Find where the given text appears and provide that cell's center as (x, y) coordinate. 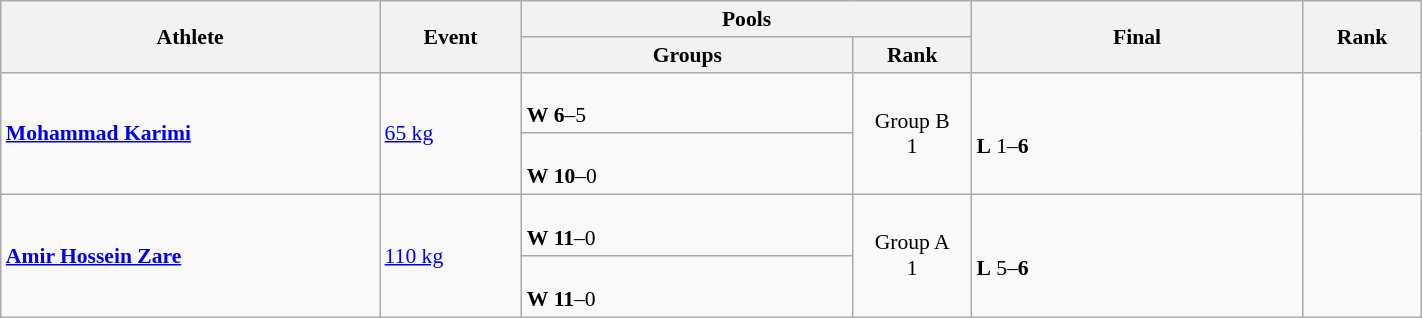
W 10–0 (688, 164)
Mohammad Karimi (190, 133)
65 kg (451, 133)
Group A1 (912, 256)
Group B1 (912, 133)
L 5–6 (1136, 256)
W 6–5 (688, 102)
Athlete (190, 36)
110 kg (451, 256)
Groups (688, 55)
Final (1136, 36)
Pools (747, 19)
Amir Hossein Zare (190, 256)
L 1–6 (1136, 133)
Event (451, 36)
